Return (X, Y) of the center of cell containing provided text 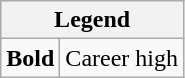
Legend (92, 20)
Career high (122, 58)
Bold (30, 58)
